Pinpoint the cell where the given text exists, returning its [X, Y] midpoint coordinate. 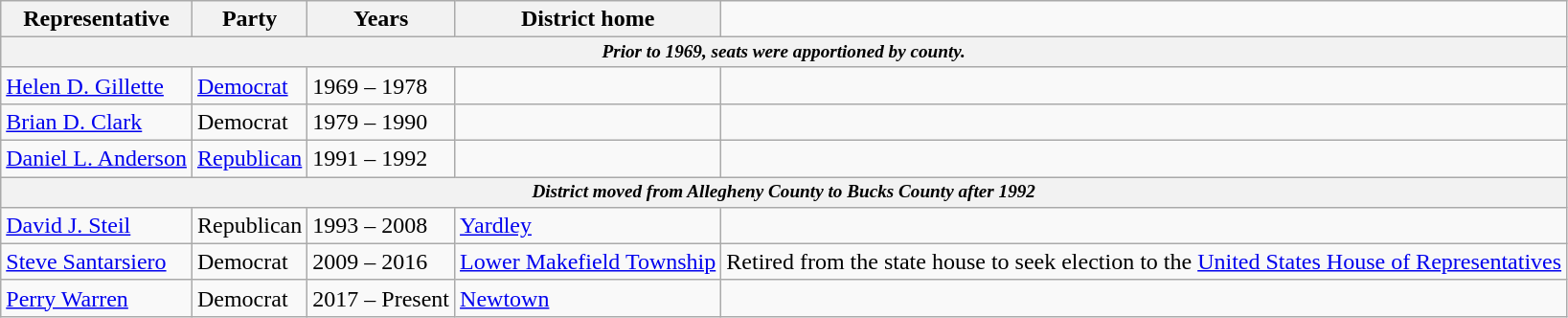
1969 – 1978 [381, 85]
Retired from the state house to seek election to the United States House of Representatives [1144, 261]
1979 – 1990 [381, 123]
Prior to 1969, seats were apportioned by county. [784, 53]
1993 – 2008 [381, 225]
Party [249, 19]
Daniel L. Anderson [97, 159]
Representative [97, 19]
District home [588, 19]
Lower Makefield Township [588, 261]
Perry Warren [97, 298]
David J. Steil [97, 225]
2017 – Present [381, 298]
1991 – 1992 [381, 159]
Newtown [588, 298]
2009 – 2016 [381, 261]
Years [381, 19]
Brian D. Clark [97, 123]
Helen D. Gillette [97, 85]
Steve Santarsiero [97, 261]
Yardley [588, 225]
District moved from Allegheny County to Bucks County after 1992 [784, 193]
